Return the [x, y] coordinate for the center point of the cell that contains the specified text.  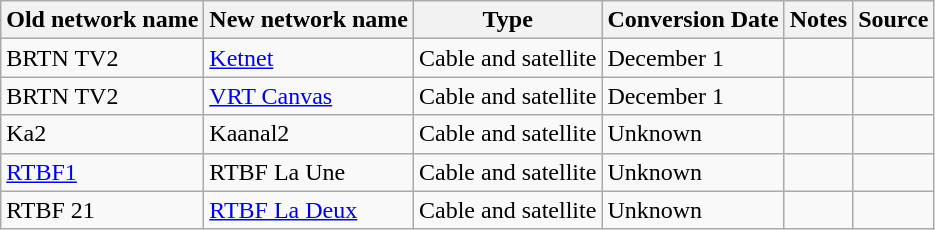
Notes [818, 20]
Type [508, 20]
Ketnet [309, 58]
RTBF1 [102, 172]
RTBF La Deux [309, 210]
VRT Canvas [309, 96]
Ka2 [102, 134]
New network name [309, 20]
RTBF La Une [309, 172]
Source [894, 20]
Kaanal2 [309, 134]
RTBF 21 [102, 210]
Old network name [102, 20]
Conversion Date [693, 20]
